Determine the (X, Y) coordinate at the center of the cell enclosing the given text.  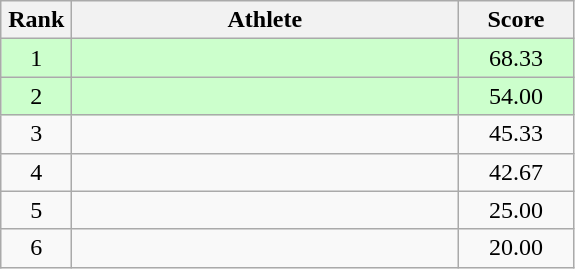
Score (516, 20)
45.33 (516, 134)
3 (36, 134)
68.33 (516, 58)
1 (36, 58)
20.00 (516, 248)
25.00 (516, 210)
4 (36, 172)
42.67 (516, 172)
6 (36, 248)
54.00 (516, 96)
2 (36, 96)
Rank (36, 20)
Athlete (265, 20)
5 (36, 210)
